For the text-containing cell, return its midpoint in (X, Y) coordinate format. 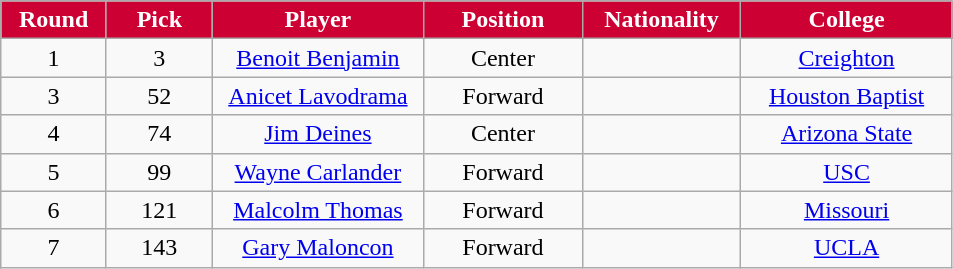
6 (54, 210)
Player (318, 20)
7 (54, 248)
UCLA (847, 248)
College (847, 20)
Nationality (662, 20)
Houston Baptist (847, 96)
99 (159, 172)
4 (54, 134)
Anicet Lavodrama (318, 96)
Position (504, 20)
121 (159, 210)
Wayne Carlander (318, 172)
52 (159, 96)
Missouri (847, 210)
Jim Deines (318, 134)
Creighton (847, 58)
Malcolm Thomas (318, 210)
USC (847, 172)
5 (54, 172)
Arizona State (847, 134)
74 (159, 134)
Benoit Benjamin (318, 58)
Pick (159, 20)
Round (54, 20)
143 (159, 248)
Gary Maloncon (318, 248)
1 (54, 58)
